Return [X, Y] of the center of cell containing provided text 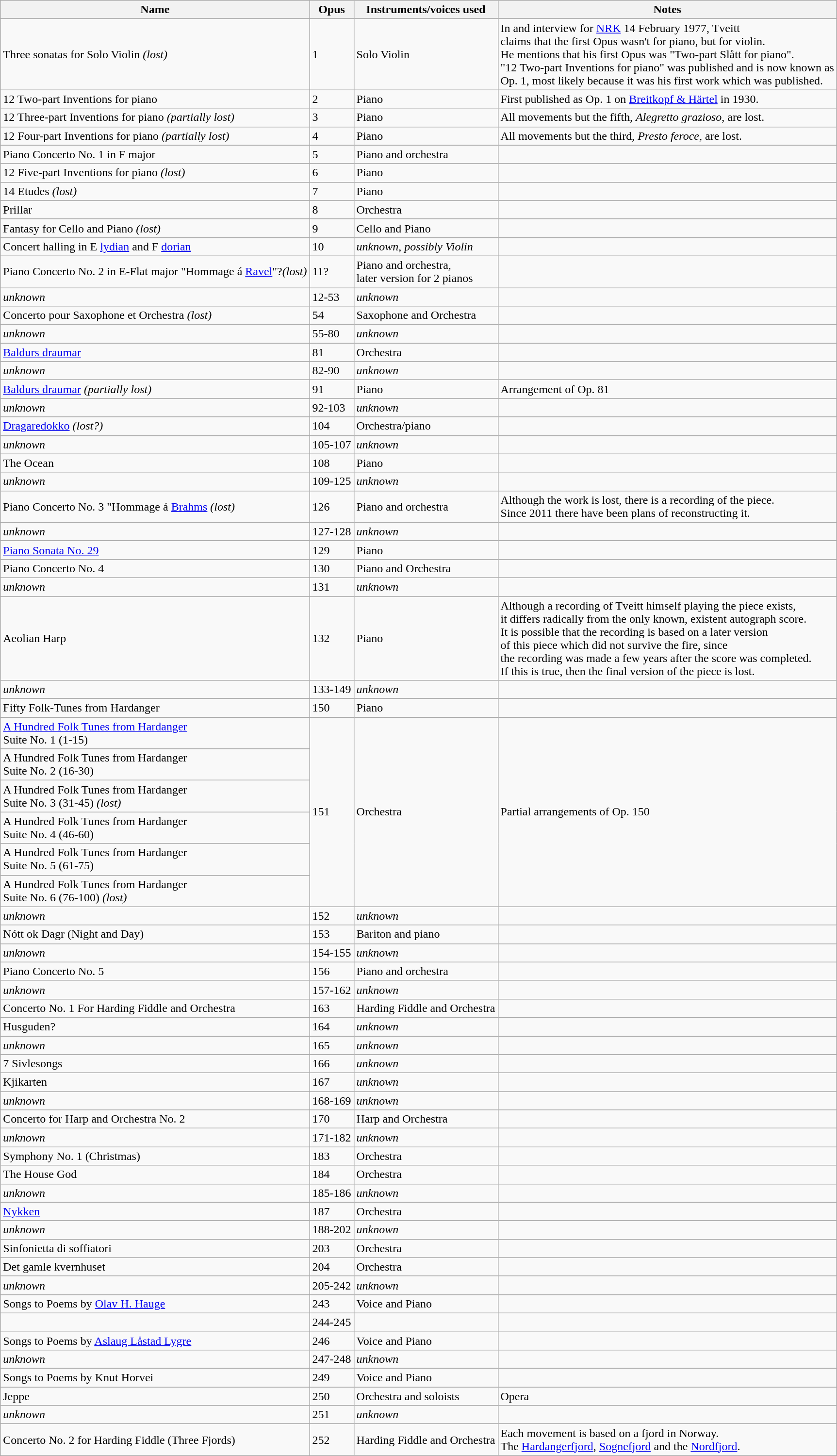
152 [332, 916]
7 [332, 191]
Concerto No. 1 For Harding Fiddle and Orchestra [155, 1008]
2 [332, 99]
Baldurs draumar (partially lost) [155, 389]
All movements but the fifth, Alegretto grazioso, are lost. [667, 117]
All movements but the third, Presto feroce, are lost. [667, 136]
168-169 [332, 1101]
Husguden? [155, 1026]
Arrangement of Op. 81 [667, 389]
A Hundred Folk Tunes from HardangerSuite No. 6 (76-100) (lost) [155, 891]
unknown, possibly Violin [426, 247]
Orchestra and soloists [426, 1396]
163 [332, 1008]
92-103 [332, 408]
12 Two-part Inventions for piano [155, 99]
157-162 [332, 990]
Piano and Orchestra [426, 568]
249 [332, 1378]
Orchestra/piano [426, 426]
The Ocean [155, 463]
Aeolian Harp [155, 638]
183 [332, 1156]
184 [332, 1175]
Songs to Poems by Aslaug Låstad Lygre [155, 1341]
A Hundred Folk Tunes from HardangerSuite No. 4 (46-60) [155, 828]
A Hundred Folk Tunes from HardangerSuite No. 1 (1-15) [155, 733]
187 [332, 1211]
Solo Violin [426, 54]
105-107 [332, 445]
165 [332, 1045]
First published as Op. 1 on Breitkopf & Härtel in 1930. [667, 99]
133-149 [332, 690]
54 [332, 315]
4 [332, 136]
12 Four-part Inventions for piano (partially lost) [155, 136]
130 [332, 568]
9 [332, 228]
8 [332, 210]
55-80 [332, 334]
129 [332, 550]
150 [332, 708]
Concert halling in E lydian and F dorian [155, 247]
166 [332, 1064]
The House God [155, 1175]
171-182 [332, 1138]
131 [332, 587]
243 [332, 1304]
250 [332, 1396]
Concerto No. 2 for Harding Fiddle (Three Fjords) [155, 1439]
Saxophone and Orchestra [426, 315]
Three sonatas for Solo Violin (lost) [155, 54]
Cello and Piano [426, 228]
Piano Concerto No. 5 [155, 971]
Partial arrangements of Op. 150 [667, 812]
12-53 [332, 297]
5 [332, 154]
185-186 [332, 1193]
Bariton and piano [426, 934]
153 [332, 934]
Concerto for Harp and Orchestra No. 2 [155, 1119]
14 Etudes (lost) [155, 191]
Nykken [155, 1211]
Piano Concerto No. 4 [155, 568]
Each movement is based on a fjord in Norway.The Hardangerfjord, Sognefjord and the Nordfjord. [667, 1439]
Harp and Orchestra [426, 1119]
203 [332, 1248]
Piano Sonata No. 29 [155, 550]
7 Sivlesongs [155, 1064]
A Hundred Folk Tunes from HardangerSuite No. 5 (61-75) [155, 859]
Sinfonietta di soffiatori [155, 1248]
244-245 [332, 1322]
12 Five-part Inventions for piano (lost) [155, 173]
154-155 [332, 953]
6 [332, 173]
164 [332, 1026]
170 [332, 1119]
132 [332, 638]
91 [332, 389]
Prillar [155, 210]
A Hundred Folk Tunes from HardangerSuite No. 3 (31-45) (lost) [155, 796]
151 [332, 812]
252 [332, 1439]
Fifty Folk-Tunes from Hardanger [155, 708]
251 [332, 1415]
Baldurs draumar [155, 352]
3 [332, 117]
188-202 [332, 1230]
Songs to Poems by Olav H. Hauge [155, 1304]
Kjikarten [155, 1082]
Piano Concerto No. 1 in F major [155, 154]
Songs to Poems by Knut Horvei [155, 1378]
82-90 [332, 371]
109-125 [332, 481]
Piano Concerto No. 2 in E-Flat major "Hommage á Ravel"?(lost) [155, 272]
156 [332, 971]
Name [155, 10]
Piano and orchestra,later version for 2 pianos [426, 272]
10 [332, 247]
Concerto pour Saxophone et Orchestra (lost) [155, 315]
Instruments/voices used [426, 10]
246 [332, 1341]
Opera [667, 1396]
Det gamle kvernhuset [155, 1267]
104 [332, 426]
Jeppe [155, 1396]
Symphony No. 1 (Christmas) [155, 1156]
127-128 [332, 531]
247-248 [332, 1359]
Nótt ok Dagr (Night and Day) [155, 934]
Although the work is lost, there is a recording of the piece.Since 2011 there have been plans of reconstructing it. [667, 507]
1 [332, 54]
108 [332, 463]
Opus [332, 10]
205-242 [332, 1285]
12 Three-part Inventions for piano (partially lost) [155, 117]
81 [332, 352]
Notes [667, 10]
11? [332, 272]
204 [332, 1267]
A Hundred Folk Tunes from HardangerSuite No. 2 (16-30) [155, 765]
Dragaredokko (lost?) [155, 426]
Fantasy for Cello and Piano (lost) [155, 228]
126 [332, 507]
Piano Concerto No. 3 "Hommage á Brahms (lost) [155, 507]
167 [332, 1082]
